Pinpoint the cell where the given text exists, returning its (X, Y) midpoint coordinate. 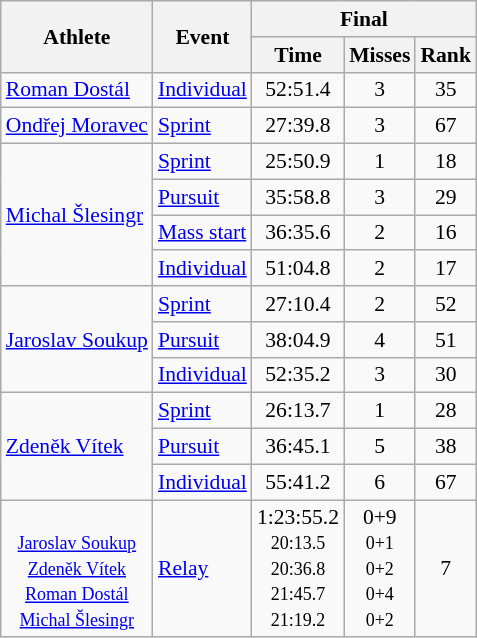
7 (446, 569)
Rank (446, 55)
Event (202, 36)
Ondřej Moravec (77, 126)
Final (364, 19)
30 (446, 375)
52 (446, 304)
16 (446, 233)
55:41.2 (298, 482)
Athlete (77, 36)
Relay (202, 569)
0+9 0+1 0+2 0+4 0+2 (380, 569)
35:58.8 (298, 197)
27:39.8 (298, 126)
4 (380, 340)
17 (446, 269)
Misses (380, 55)
29 (446, 197)
36:45.1 (298, 447)
Time (298, 55)
1:23:55.2 20:13.5 20:36.8 21:45.7 21:19.2 (298, 569)
25:50.9 (298, 162)
Jaroslav Soukup (77, 340)
51:04.8 (298, 269)
18 (446, 162)
38:04.9 (298, 340)
36:35.6 (298, 233)
Roman Dostál (77, 90)
Mass start (202, 233)
Michal Šlesingr (77, 215)
35 (446, 90)
Jaroslav SoukupZdeněk VítekRoman DostálMichal Šlesingr (77, 569)
27:10.4 (298, 304)
38 (446, 447)
6 (380, 482)
52:51.4 (298, 90)
52:35.2 (298, 375)
5 (380, 447)
26:13.7 (298, 411)
Zdeněk Vítek (77, 446)
28 (446, 411)
51 (446, 340)
